Pinpoint the cell where the given text exists, returning its [X, Y] midpoint coordinate. 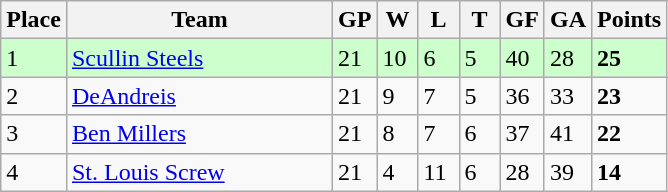
L [438, 20]
37 [522, 134]
23 [630, 96]
33 [568, 96]
40 [522, 58]
14 [630, 172]
39 [568, 172]
10 [398, 58]
2 [34, 96]
Place [34, 20]
Team [199, 20]
9 [398, 96]
3 [34, 134]
36 [522, 96]
GP [355, 20]
DeAndreis [199, 96]
8 [398, 134]
Ben Millers [199, 134]
GF [522, 20]
1 [34, 58]
Scullin Steels [199, 58]
11 [438, 172]
W [398, 20]
25 [630, 58]
T [480, 20]
Points [630, 20]
St. Louis Screw [199, 172]
GA [568, 20]
22 [630, 134]
41 [568, 134]
